Output the [x, y] coordinate of the center of the cell containing the given text.  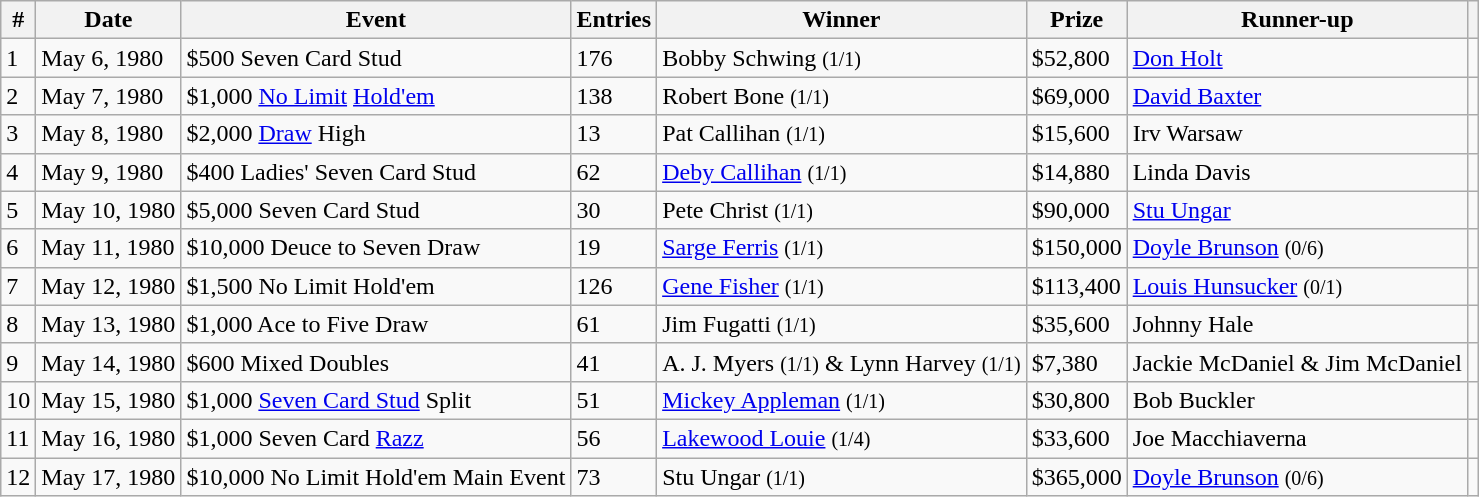
30 [614, 210]
6 [18, 248]
David Baxter [1297, 96]
$33,600 [1076, 438]
$113,400 [1076, 286]
$10,000 Deuce to Seven Draw [376, 248]
May 11, 1980 [108, 248]
May 14, 1980 [108, 362]
Johnny Hale [1297, 324]
$500 Seven Card Stud [376, 58]
Jackie McDaniel & Jim McDaniel [1297, 362]
Don Holt [1297, 58]
13 [614, 134]
May 10, 1980 [108, 210]
May 8, 1980 [108, 134]
Robert Bone (1/1) [842, 96]
Stu Ungar [1297, 210]
1 [18, 58]
61 [614, 324]
Jim Fugatti (1/1) [842, 324]
$1,000 Ace to Five Draw [376, 324]
$7,380 [1076, 362]
3 [18, 134]
$69,000 [1076, 96]
$10,000 No Limit Hold'em Main Event [376, 477]
A. J. Myers (1/1) & Lynn Harvey (1/1) [842, 362]
41 [614, 362]
$400 Ladies' Seven Card Stud [376, 172]
Pete Christ (1/1) [842, 210]
Bob Buckler [1297, 400]
$1,000 Seven Card Stud Split [376, 400]
73 [614, 477]
$600 Mixed Doubles [376, 362]
$150,000 [1076, 248]
7 [18, 286]
9 [18, 362]
$365,000 [1076, 477]
$30,800 [1076, 400]
176 [614, 58]
Joe Macchiaverna [1297, 438]
$90,000 [1076, 210]
May 9, 1980 [108, 172]
May 12, 1980 [108, 286]
10 [18, 400]
$1,500 No Limit Hold'em [376, 286]
May 16, 1980 [108, 438]
11 [18, 438]
Runner-up [1297, 20]
Louis Hunsucker (0/1) [1297, 286]
Winner [842, 20]
Deby Callihan (1/1) [842, 172]
56 [614, 438]
Linda Davis [1297, 172]
Prize [1076, 20]
$1,000 Seven Card Razz [376, 438]
$52,800 [1076, 58]
May 15, 1980 [108, 400]
2 [18, 96]
Event [376, 20]
May 6, 1980 [108, 58]
5 [18, 210]
Date [108, 20]
# [18, 20]
12 [18, 477]
$15,600 [1076, 134]
51 [614, 400]
126 [614, 286]
Gene Fisher (1/1) [842, 286]
$5,000 Seven Card Stud [376, 210]
8 [18, 324]
May 17, 1980 [108, 477]
Entries [614, 20]
$2,000 Draw High [376, 134]
May 13, 1980 [108, 324]
$35,600 [1076, 324]
Bobby Schwing (1/1) [842, 58]
May 7, 1980 [108, 96]
19 [614, 248]
Lakewood Louie (1/4) [842, 438]
$14,880 [1076, 172]
Pat Callihan (1/1) [842, 134]
Mickey Appleman (1/1) [842, 400]
Sarge Ferris (1/1) [842, 248]
4 [18, 172]
62 [614, 172]
Stu Ungar (1/1) [842, 477]
138 [614, 96]
$1,000 No Limit Hold'em [376, 96]
Irv Warsaw [1297, 134]
